Pinpoint the cell where the given text exists, returning its [X, Y] midpoint coordinate. 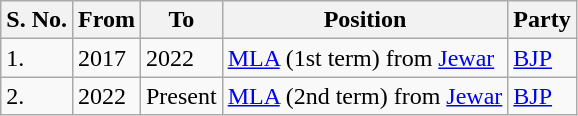
2. [37, 96]
Party [542, 20]
From [106, 20]
To [181, 20]
S. No. [37, 20]
2017 [106, 58]
MLA (2nd term) from Jewar [365, 96]
1. [37, 58]
Present [181, 96]
Position [365, 20]
MLA (1st term) from Jewar [365, 58]
